Search for the cell housing the specified text and yield its [X, Y] center coordinate. 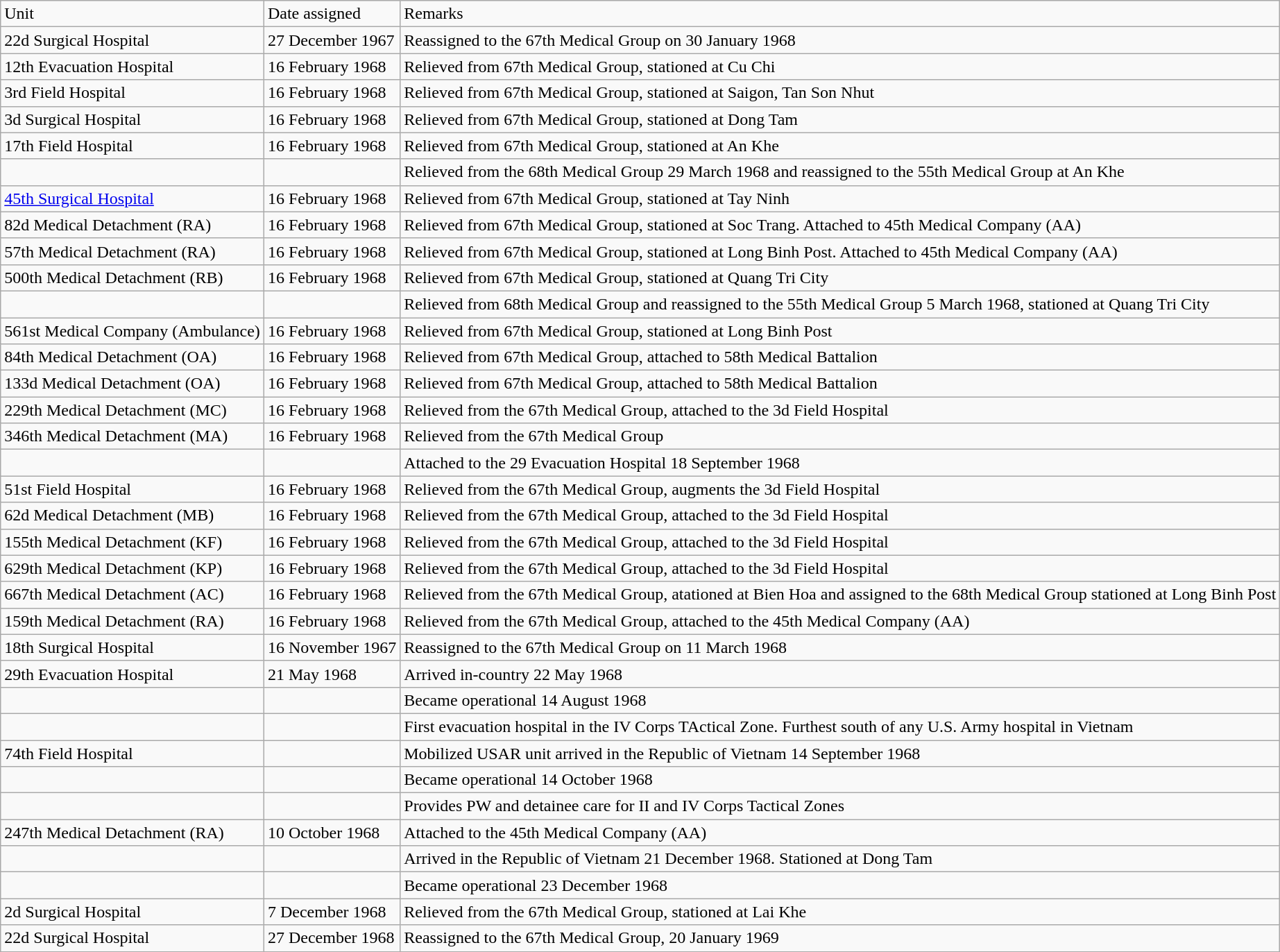
Relieved from 67th Medical Group, stationed at Saigon, Tan Son Nhut [840, 93]
Relieved from 67th Medical Group, stationed at Soc Trang. Attached to 45th Medical Company (AA) [840, 225]
62d Medical Detachment (MB) [133, 516]
74th Field Hospital [133, 753]
Relieved from the 67th Medical Group, stationed at Lai Khe [840, 912]
Reassigned to the 67th Medical Group on 30 January 1968 [840, 40]
Relieved from 67th Medical Group, stationed at Long Binh Post [840, 331]
27 December 1968 [332, 938]
3d Surgical Hospital [133, 119]
57th Medical Detachment (RA) [133, 251]
Relieved from 67th Medical Group, stationed at An Khe [840, 146]
7 December 1968 [332, 912]
133d Medical Detachment (OA) [133, 384]
10 October 1968 [332, 833]
Relieved from the 67th Medical Group, atationed at Bien Hoa and assigned to the 68th Medical Group stationed at Long Binh Post [840, 595]
29th Evacuation Hospital [133, 674]
159th Medical Detachment (RA) [133, 621]
667th Medical Detachment (AC) [133, 595]
Remarks [840, 14]
Relieved from the 68th Medical Group 29 March 1968 and reassigned to the 55th Medical Group at An Khe [840, 172]
17th Field Hospital [133, 146]
Became operational 14 October 1968 [840, 780]
Relieved from 68th Medical Group and reassigned to the 55th Medical Group 5 March 1968, stationed at Quang Tri City [840, 304]
84th Medical Detachment (OA) [133, 357]
Reassigned to the 67th Medical Group on 11 March 1968 [840, 647]
Arrived in the Republic of Vietnam 21 December 1968. Stationed at Dong Tam [840, 859]
45th Surgical Hospital [133, 198]
Mobilized USAR unit arrived in the Republic of Vietnam 14 September 1968 [840, 753]
27 December 1967 [332, 40]
18th Surgical Hospital [133, 647]
Relieved from the 67th Medical Group [840, 436]
Reassigned to the 67th Medical Group, 20 January 1969 [840, 938]
500th Medical Detachment (RB) [133, 278]
229th Medical Detachment (MC) [133, 410]
Attached to the 45th Medical Company (AA) [840, 833]
16 November 1967 [332, 647]
Unit [133, 14]
82d Medical Detachment (RA) [133, 225]
Relieved from 67th Medical Group, stationed at Cu Chi [840, 67]
Relieved from the 67th Medical Group, augments the 3d Field Hospital [840, 489]
629th Medical Detachment (KP) [133, 568]
Became operational 23 December 1968 [840, 885]
21 May 1968 [332, 674]
Arrived in-country 22 May 1968 [840, 674]
247th Medical Detachment (RA) [133, 833]
First evacuation hospital in the IV Corps TActical Zone. Furthest south of any U.S. Army hospital in Vietnam [840, 726]
51st Field Hospital [133, 489]
346th Medical Detachment (MA) [133, 436]
Provides PW and detainee care for II and IV Corps Tactical Zones [840, 806]
Relieved from 67th Medical Group, stationed at Quang Tri City [840, 278]
155th Medical Detachment (KF) [133, 542]
12th Evacuation Hospital [133, 67]
3rd Field Hospital [133, 93]
Relieved from 67th Medical Group, stationed at Dong Tam [840, 119]
561st Medical Company (Ambulance) [133, 331]
Relieved from the 67th Medical Group, attached to the 45th Medical Company (AA) [840, 621]
2d Surgical Hospital [133, 912]
Date assigned [332, 14]
Attached to the 29 Evacuation Hospital 18 September 1968 [840, 463]
Relieved from 67th Medical Group, stationed at Tay Ninh [840, 198]
Became operational 14 August 1968 [840, 700]
Relieved from 67th Medical Group, stationed at Long Binh Post. Attached to 45th Medical Company (AA) [840, 251]
